Determine the (x, y) coordinate at the center of the cell enclosing the given text.  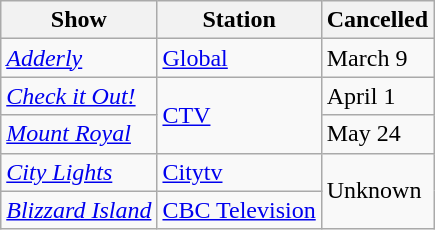
May 24 (377, 134)
Show (79, 20)
March 9 (377, 58)
Global (239, 58)
Station (239, 20)
CBC Television (239, 210)
April 1 (377, 96)
Unknown (377, 191)
Mount Royal (79, 134)
CTV (239, 115)
Check it Out! (79, 96)
Adderly (79, 58)
Citytv (239, 172)
Cancelled (377, 20)
Blizzard Island (79, 210)
City Lights (79, 172)
